Locate the cell with the specified text and output its (x, y) center coordinate. 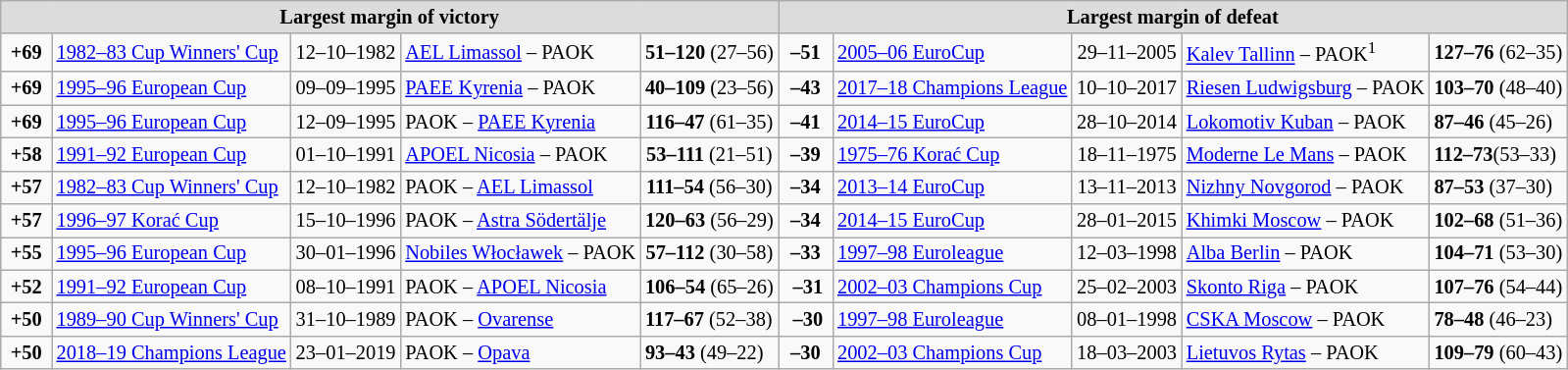
109–79 (60–43) (1498, 352)
PAOK – Astra Södertälje (520, 221)
2005–06 EuroCup (952, 53)
PAOK – PAEE Kyrenia (520, 122)
112–73(53–33) (1498, 154)
Khimki Moscow – PAOK (1306, 221)
PAEE Kyrenia – PAOK (520, 88)
120–63 (56–29) (709, 221)
CSKA Moscow – PAOK (1306, 320)
40–109 (23–56) (709, 88)
Lietuvos Rytas – PAOK (1306, 352)
2013–14 EuroCup (952, 187)
111–54 (56–30) (709, 187)
25–02–2003 (1127, 287)
Largest margin of defeat (1173, 17)
23–01–2019 (346, 352)
87–46 (45–26) (1498, 122)
107–76 (54–44) (1498, 287)
117–67 (52–38) (709, 320)
102–68 (51–36) (1498, 221)
78–48 (46–23) (1498, 320)
31–10–1989 (346, 320)
1975–76 Korać Cup (952, 154)
+52 (26, 287)
01–10–1991 (346, 154)
29–11–2005 (1127, 53)
+58 (26, 154)
13–11–2013 (1127, 187)
–39 (806, 154)
Largest margin of victory (390, 17)
PAOK – Ovarense (520, 320)
Nobiles Włocławek – PAOK (520, 253)
103–70 (48–40) (1498, 88)
15–10–1996 (346, 221)
Lokomotiv Kuban – PAOK (1306, 122)
Nizhny Novgorod – PAOK (1306, 187)
2017–18 Champions League (952, 88)
08–10–1991 (346, 287)
AEL Limassol – PAOK (520, 53)
30–01–1996 (346, 253)
1996–97 Korać Cup (172, 221)
–31 (806, 287)
PAOK – APOEL Nicosia (520, 287)
Moderne Le Mans – PAOK (1306, 154)
57–112 (30–58) (709, 253)
09–09–1995 (346, 88)
–41 (806, 122)
28–10–2014 (1127, 122)
87–53 (37–30) (1498, 187)
93–43 (49–22) (709, 352)
–43 (806, 88)
2018–19 Champions League (172, 352)
PAOK – Opava (520, 352)
28–01–2015 (1127, 221)
08–01–1998 (1127, 320)
Kalev Tallinn – PAOK1 (1306, 53)
127–76 (62–35) (1498, 53)
Alba Berlin – PAOK (1306, 253)
Skonto Riga – PAOK (1306, 287)
116–47 (61–35) (709, 122)
12–09–1995 (346, 122)
106–54 (65–26) (709, 287)
APOEL Nicosia – PAOK (520, 154)
PAOK – AEL Limassol (520, 187)
18–03–2003 (1127, 352)
10–10–2017 (1127, 88)
+55 (26, 253)
104–71 (53–30) (1498, 253)
18–11–1975 (1127, 154)
–51 (806, 53)
53–111 (21–51) (709, 154)
1989–90 Cup Winners' Cup (172, 320)
–33 (806, 253)
Riesen Ludwigsburg – PAOK (1306, 88)
51–120 (27–56) (709, 53)
12–03–1998 (1127, 253)
